Search for the cell housing the specified text and yield its [X, Y] center coordinate. 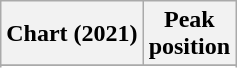
Chart (2021) [72, 34]
Peakposition [189, 34]
